Return [x, y] of the center of cell containing provided text 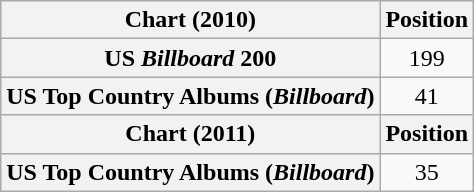
US Billboard 200 [190, 58]
Chart (2011) [190, 134]
41 [427, 96]
Chart (2010) [190, 20]
35 [427, 172]
199 [427, 58]
